Extract the (x, y) coordinate from the center of the cell holding the provided text.  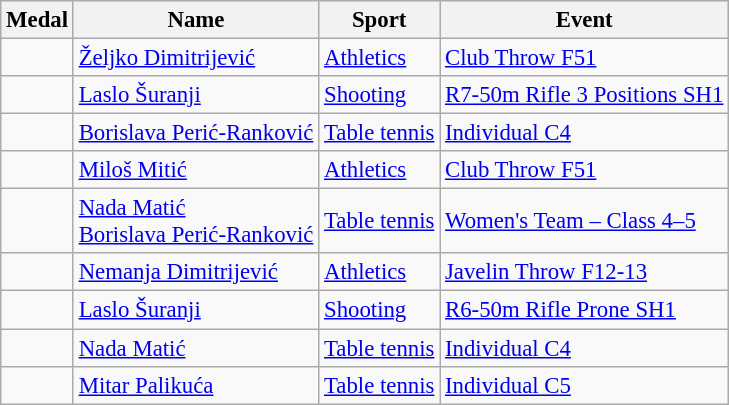
Event (584, 20)
Nada Matić (196, 348)
Javelin Throw F12-13 (584, 273)
R7-50m Rifle 3 Positions SH1 (584, 95)
Miloš Mitić (196, 170)
Name (196, 20)
Borislava Perić-Ranković (196, 133)
R6-50m Rifle Prone SH1 (584, 310)
Mitar Palikuća (196, 385)
Nemanja Dimitrijević (196, 273)
Nada MatićBorislava Perić-Ranković (196, 222)
Sport (380, 20)
Women's Team – Class 4–5 (584, 222)
Medal (38, 20)
Individual C5 (584, 385)
Željko Dimitrijević (196, 58)
